Capture the cell that displays the provided text and extract its (x, y) central coordinate. 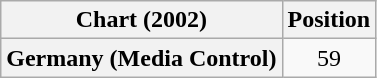
Germany (Media Control) (142, 58)
Chart (2002) (142, 20)
59 (329, 58)
Position (329, 20)
